Return [X, Y] of the center of cell containing provided text 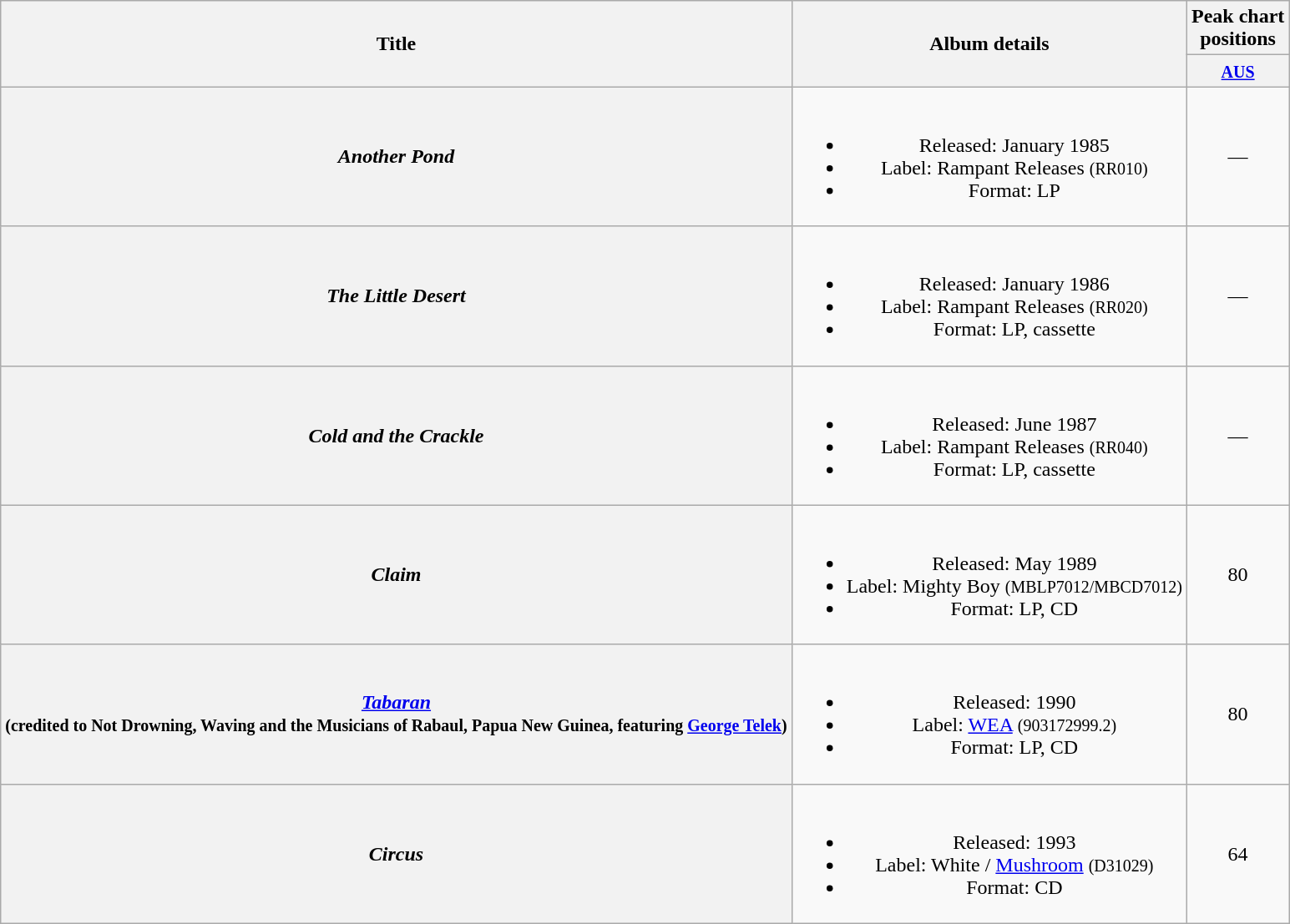
Another Pond [396, 157]
Circus [396, 853]
Released: January 1985Label: Rampant Releases (RR010)Format: LP [989, 157]
Title [396, 43]
AUS [1237, 71]
Released: 1993Label: White / Mushroom (D31029)Format: CD [989, 853]
The Little Desert [396, 295]
Released: January 1986Label: Rampant Releases (RR020)Format: LP, cassette [989, 295]
Peak chartpositions [1237, 28]
Released: June 1987Label: Rampant Releases (RR040)Format: LP, cassette [989, 436]
Released: 1990Label: WEA (903172999.2)Format: LP, CD [989, 714]
Album details [989, 43]
Cold and the Crackle [396, 436]
Released: May 1989Label: Mighty Boy (MBLP7012/MBCD7012)Format: LP, CD [989, 574]
64 [1237, 853]
Claim [396, 574]
Tabaran (credited to Not Drowning, Waving and the Musicians of Rabaul, Papua New Guinea, featuring George Telek) [396, 714]
